Determine the [x, y] coordinate at the center of the cell enclosing the given text.  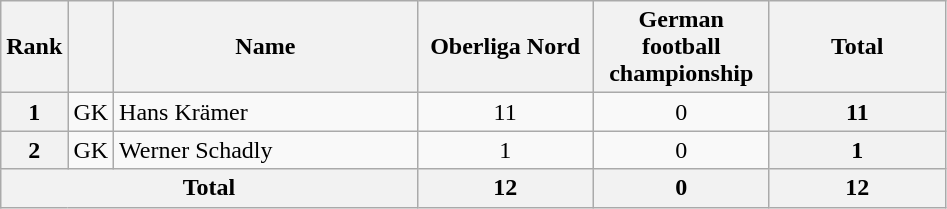
Oberliga Nord [505, 47]
Hans Krämer [266, 112]
Werner Schadly [266, 150]
Rank [34, 47]
German football championship [681, 47]
2 [34, 150]
Name [266, 47]
